Search for the cell housing the specified text and yield its (x, y) center coordinate. 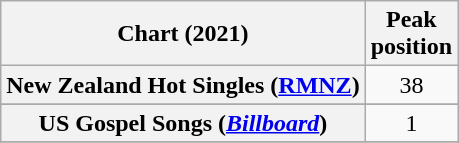
Peakposition (411, 34)
38 (411, 85)
New Zealand Hot Singles (RMNZ) (183, 85)
1 (411, 123)
US Gospel Songs (Billboard) (183, 123)
Chart (2021) (183, 34)
